Locate the cell with the specified text and output its [x, y] center coordinate. 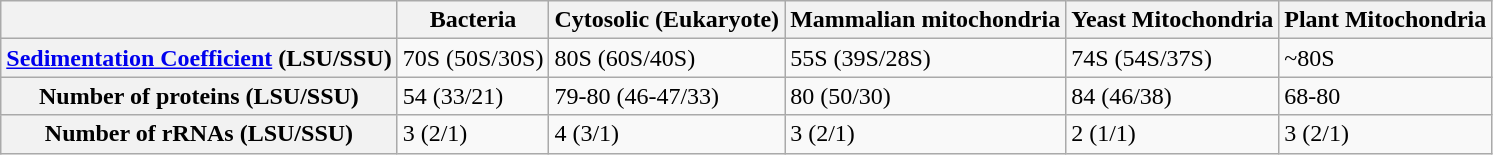
4 (3/1) [667, 134]
Mammalian mitochondria [926, 20]
68-80 [1386, 96]
Yeast Mitochondria [1172, 20]
~80S [1386, 58]
2 (1/1) [1172, 134]
Number of proteins (LSU/SSU) [199, 96]
84 (46/38) [1172, 96]
Plant Mitochondria [1386, 20]
54 (33/21) [473, 96]
80 (50/30) [926, 96]
74S (54S/37S) [1172, 58]
Cytosolic (Eukaryote) [667, 20]
80S (60S/40S) [667, 58]
Bacteria [473, 20]
79-80 (46-47/33) [667, 96]
70S (50S/30S) [473, 58]
Sedimentation Coefficient (LSU/SSU) [199, 58]
55S (39S/28S) [926, 58]
Number of rRNAs (LSU/SSU) [199, 134]
